Return (x, y) of the center of cell containing provided text 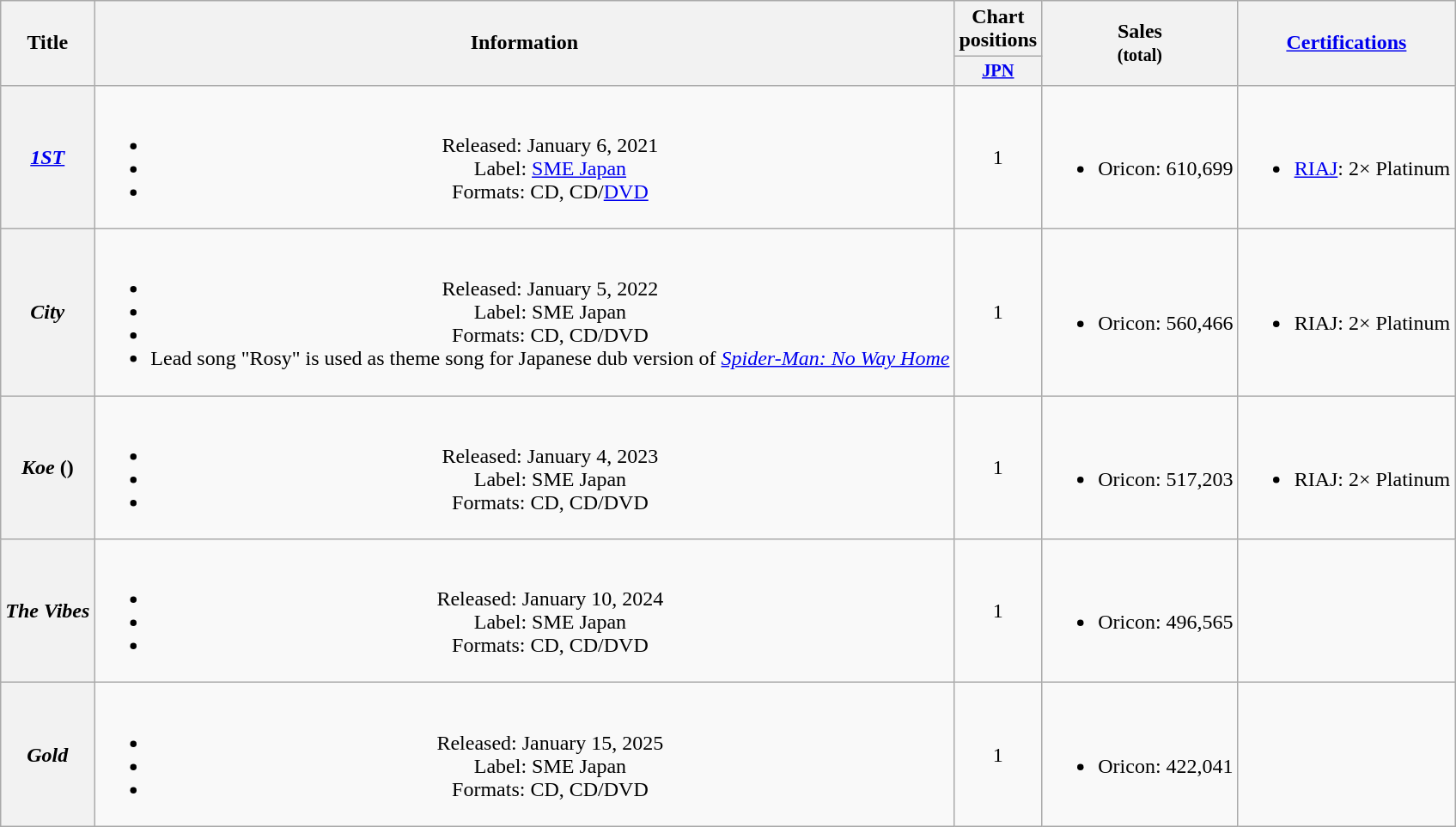
Released: January 15, 2025Label: SME JapanFormats: CD, CD/DVD (524, 754)
Oricon: 610,699 (1140, 156)
Released: January 4, 2023Label: SME JapanFormats: CD, CD/DVD (524, 467)
Sales(total) (1140, 43)
Released: January 6, 2021Label: SME JapanFormats: CD, CD/DVD (524, 156)
Certifications (1347, 43)
City (48, 313)
1ST (48, 156)
Title (48, 43)
Oricon: 496,565 (1140, 611)
Oricon: 560,466 (1140, 313)
Information (524, 43)
Koe () (48, 467)
Oricon: 422,041 (1140, 754)
Released: January 10, 2024Label: SME JapanFormats: CD, CD/DVD (524, 611)
Oricon: 517,203 (1140, 467)
Chart positions (998, 29)
Gold (48, 754)
The Vibes (48, 611)
JPN (998, 71)
